Provide the [X, Y] coordinate of the cell's center where the given text is located.  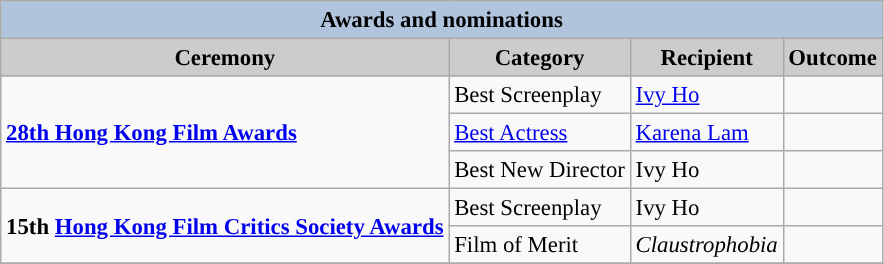
Outcome [832, 58]
Best Actress [540, 133]
Category [540, 58]
Karena Lam [706, 133]
Best New Director [540, 170]
Claustrophobia [706, 245]
15th Hong Kong Film Critics Society Awards [225, 226]
Ceremony [225, 58]
Awards and nominations [442, 20]
Film of Merit [540, 245]
Recipient [706, 58]
28th Hong Kong Film Awards [225, 132]
